Identify which cell holds the provided text, then report its (x, y) central coordinate. 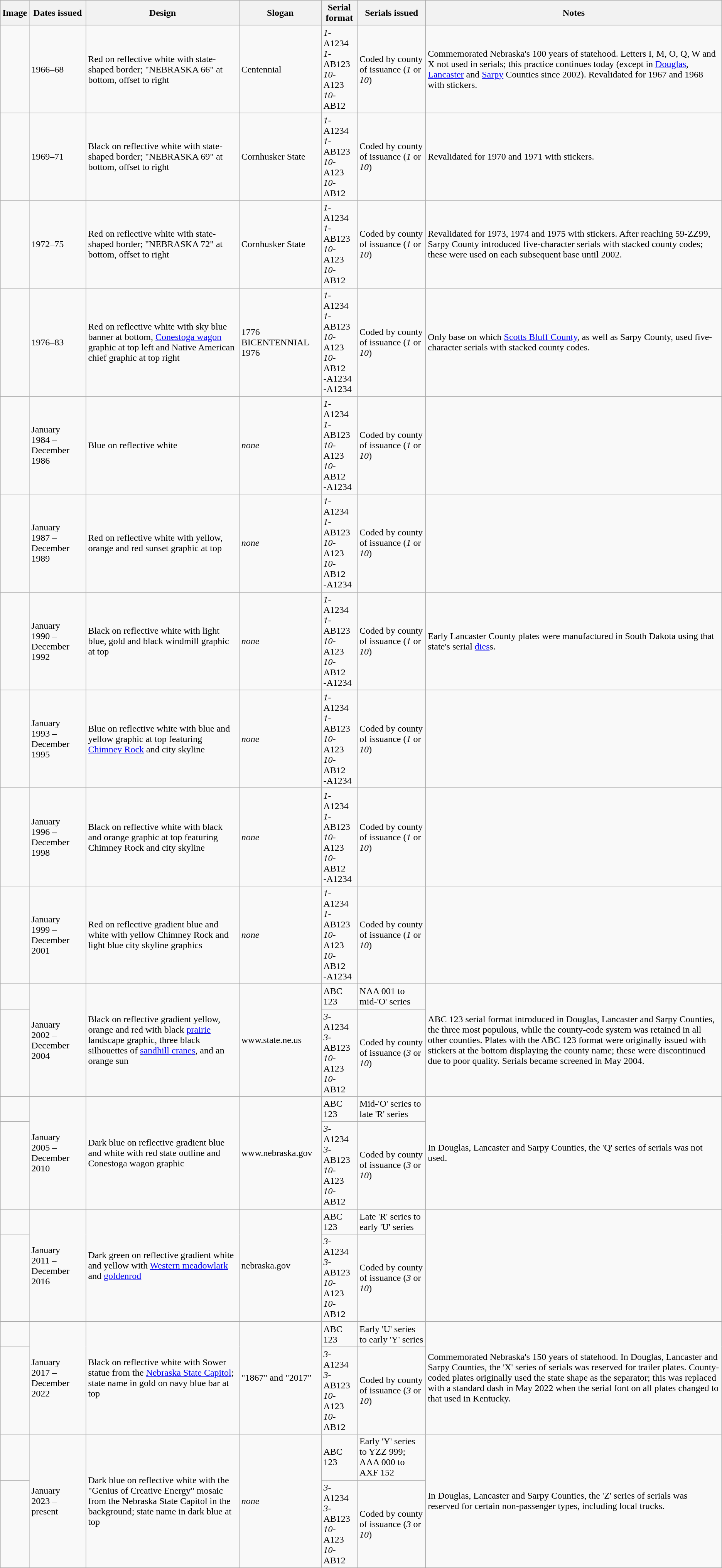
1966–68 (58, 69)
NAA 001 to mid-'O' series (392, 996)
Red on reflective white with state-shaped border; "NEBRASKA 72" at bottom, offset to right (163, 244)
"1867" and "2017" (280, 1378)
Early 'Y' series to YZZ 999; AAA 000 to AXF 152 (392, 1457)
1976–83 (58, 342)
Dark green on reflective gradient white and yellow with Western meadowlark and goldenrod (163, 1265)
Red on reflective white with state-shaped border; "NEBRASKA 66" at bottom, offset to right (163, 69)
Red on reflective white with sky blue banner at bottom, Conestoga wagon graphic at top left and Native American chief graphic at top right (163, 342)
Slogan (280, 13)
1-A12341-AB12310-A12310-AB12-A1234-A1234 (339, 342)
January 2005 – December 2010 (58, 1153)
www.nebraska.gov (280, 1153)
Early 'U' series to early 'Y' series (392, 1334)
January 1996 – December 1998 (58, 837)
Only base on which Scotts Bluff County, as well as Sarpy County, used five-character serials with stacked county codes. (574, 342)
Dark blue on reflective gradient blue and white with red state outline and Conestoga wagon graphic (163, 1153)
Centennial (280, 69)
1776 BICENTENNIAL 1976 (280, 342)
Mid-'O' series to late 'R' series (392, 1109)
1969–71 (58, 156)
January 1990 – December 1992 (58, 641)
Design (163, 13)
Blue on reflective white (163, 445)
In Douglas, Lancaster and Sarpy Counties, the 'Q' series of serials was not used. (574, 1153)
Black on reflective white with Sower statue from the Nebraska State Capitol; state name in gold on navy blue bar at top (163, 1378)
Dates issued (58, 13)
January 2023 – present (58, 1501)
January 2017 – December 2022 (58, 1378)
nebraska.gov (280, 1265)
Red on reflective white with yellow, orange and red sunset graphic at top (163, 543)
Serials issued (392, 13)
www.state.ne.us (280, 1040)
January 1987 – December 1989 (58, 543)
Red on reflective gradient blue and white with yellow Chimney Rock and light blue city skyline graphics (163, 935)
January 1999 – December 2001 (58, 935)
Revalidated for 1970 and 1971 with stickers. (574, 156)
1972–75 (58, 244)
Black on reflective white with black and orange graphic at top featuring Chimney Rock and city skyline (163, 837)
January 2011 – December 2016 (58, 1265)
Image (15, 13)
Blue on reflective white with blue and yellow graphic at top featuring Chimney Rock and city skyline (163, 739)
Late 'R' series to early 'U' series (392, 1222)
Serial format (339, 13)
In Douglas, Lancaster and Sarpy Counties, the 'Z' series of serials was reserved for certain non-passenger types, including local trucks. (574, 1501)
Notes (574, 13)
January 2002 – December 2004 (58, 1040)
January 1993 – December 1995 (58, 739)
Early Lancaster County plates were manufactured in South Dakota using that state's serial diess. (574, 641)
Black on reflective white with light blue, gold and black windmill graphic at top (163, 641)
Black on reflective white with state-shaped border; "NEBRASKA 69" at bottom, offset to right (163, 156)
January 1984 – December 1986 (58, 445)
